Pinpoint the cell where the given text exists, returning its [X, Y] midpoint coordinate. 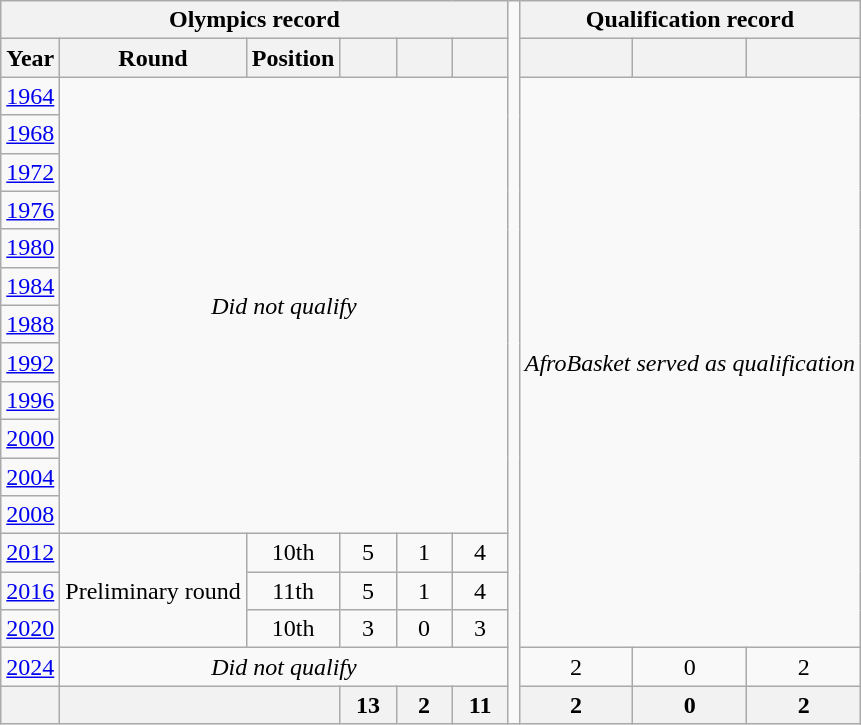
1992 [30, 362]
2024 [30, 667]
2004 [30, 477]
2008 [30, 515]
2016 [30, 591]
1968 [30, 134]
2000 [30, 438]
Olympics record [254, 20]
Year [30, 58]
11 [480, 705]
1972 [30, 172]
Qualification record [690, 20]
13 [368, 705]
2020 [30, 629]
11th [293, 591]
1996 [30, 400]
1980 [30, 248]
AfroBasket served as qualification [690, 362]
1988 [30, 324]
Round [153, 58]
2012 [30, 553]
1976 [30, 210]
1964 [30, 96]
Preliminary round [153, 591]
Position [293, 58]
1984 [30, 286]
